For the text-containing cell, return its midpoint in [x, y] coordinate format. 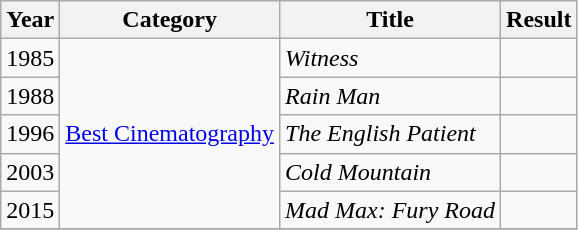
1996 [30, 134]
Best Cinematography [170, 134]
Title [390, 20]
Rain Man [390, 96]
The English Patient [390, 134]
Cold Mountain [390, 172]
Result [539, 20]
2015 [30, 210]
1988 [30, 96]
1985 [30, 58]
Witness [390, 58]
2003 [30, 172]
Year [30, 20]
Mad Max: Fury Road [390, 210]
Category [170, 20]
